For the text-containing cell, return its midpoint in (X, Y) coordinate format. 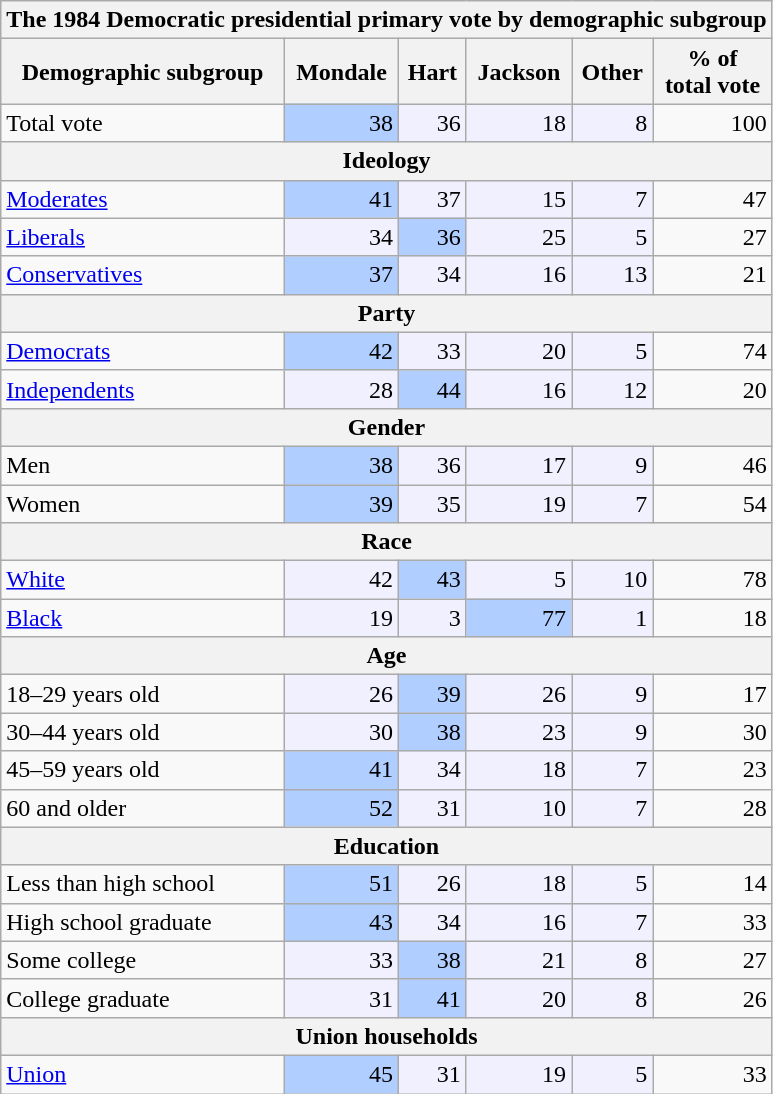
45–59 years old (143, 770)
Total vote (143, 123)
Gender (386, 427)
Independents (143, 389)
100 (712, 123)
Jackson (518, 72)
Mondale (341, 72)
Demographic subgroup (143, 72)
Moderates (143, 199)
35 (433, 503)
Hart (433, 72)
13 (612, 275)
Black (143, 618)
74 (712, 351)
78 (712, 580)
3 (433, 618)
15 (518, 199)
% oftotal vote (712, 72)
54 (712, 503)
White (143, 580)
30–44 years old (143, 732)
Democrats (143, 351)
77 (518, 618)
14 (712, 884)
High school graduate (143, 922)
47 (712, 199)
Conservatives (143, 275)
Union households (386, 1036)
46 (712, 465)
12 (612, 389)
College graduate (143, 998)
Age (386, 656)
Party (386, 313)
Education (386, 846)
60 and older (143, 808)
The 1984 Democratic presidential primary vote by demographic subgroup (386, 20)
Race (386, 542)
Men (143, 465)
1 (612, 618)
Women (143, 503)
52 (341, 808)
51 (341, 884)
45 (341, 1074)
Union (143, 1074)
25 (518, 237)
Liberals (143, 237)
Other (612, 72)
Some college (143, 960)
44 (433, 389)
Ideology (386, 161)
18–29 years old (143, 694)
Less than high school (143, 884)
